Determine the [X, Y] coordinate at the center of the cell enclosing the given text.  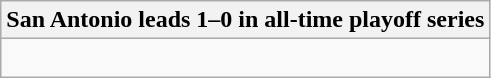
San Antonio leads 1–0 in all-time playoff series [246, 20]
